From the cell containing the given text, extract its center point as (X, Y) coordinate. 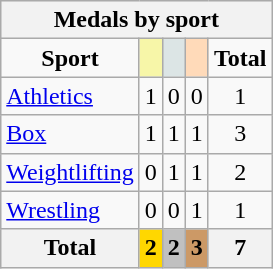
7 (240, 248)
Sport (70, 58)
Weightlifting (70, 172)
Athletics (70, 96)
Wrestling (70, 210)
Medals by sport (136, 20)
Box (70, 134)
